Detect which cell encompasses the target text, then output its [x, y] center coordinate. 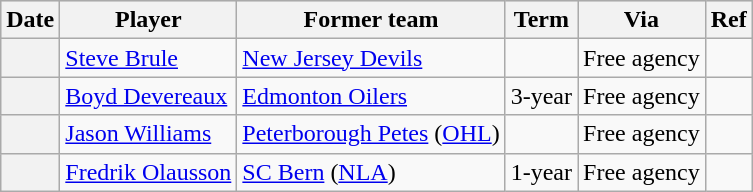
3-year [541, 96]
Peterborough Petes (OHL) [371, 134]
Term [541, 20]
Boyd Devereaux [148, 96]
Jason Williams [148, 134]
Steve Brule [148, 58]
Ref [728, 20]
Edmonton Oilers [371, 96]
Date [30, 20]
SC Bern (NLA) [371, 172]
1-year [541, 172]
Via [642, 20]
Fredrik Olausson [148, 172]
Player [148, 20]
Former team [371, 20]
New Jersey Devils [371, 58]
